Output the [x, y] coordinate of the center of the cell containing the given text.  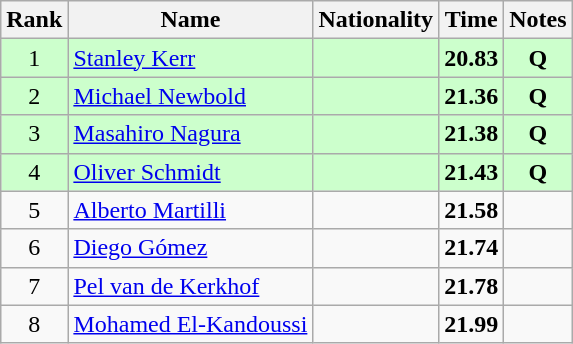
2 [34, 96]
21.74 [472, 248]
21.78 [472, 286]
Oliver Schmidt [190, 172]
20.83 [472, 58]
Masahiro Nagura [190, 134]
Michael Newbold [190, 96]
Mohamed El-Kandoussi [190, 324]
6 [34, 248]
Alberto Martilli [190, 210]
4 [34, 172]
21.99 [472, 324]
21.38 [472, 134]
Notes [538, 20]
Diego Gómez [190, 248]
Pel van de Kerkhof [190, 286]
Time [472, 20]
21.36 [472, 96]
Name [190, 20]
7 [34, 286]
5 [34, 210]
21.43 [472, 172]
Nationality [376, 20]
8 [34, 324]
21.58 [472, 210]
Stanley Kerr [190, 58]
1 [34, 58]
3 [34, 134]
Rank [34, 20]
